For the text-containing cell, return its midpoint in (X, Y) coordinate format. 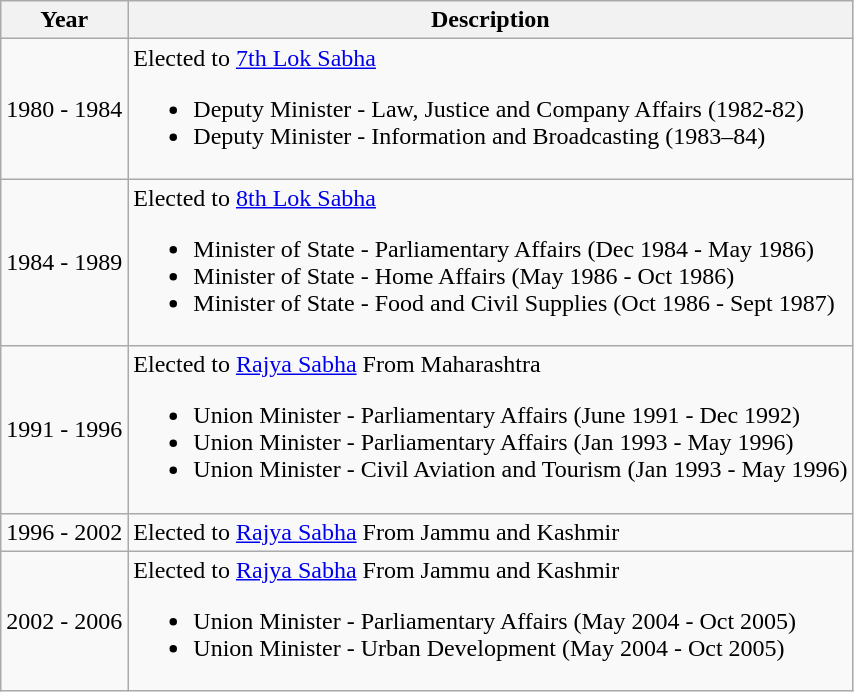
Year (64, 20)
Elected to 7th Lok SabhaDeputy Minister - Law, Justice and Company Affairs (1982-82)Deputy Minister - Information and Broadcasting (1983–84) (490, 109)
1984 - 1989 (64, 262)
Description (490, 20)
1980 - 1984 (64, 109)
2002 - 2006 (64, 621)
1991 - 1996 (64, 430)
Elected to Rajya Sabha From Jammu and Kashmir (490, 532)
1996 - 2002 (64, 532)
